For the text-containing cell, return its midpoint in [x, y] coordinate format. 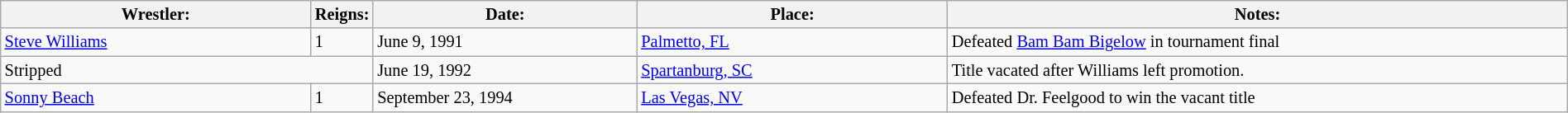
Notes: [1257, 14]
Sonny Beach [155, 97]
Defeated Dr. Feelgood to win the vacant title [1257, 97]
Stripped [187, 70]
Wrestler: [155, 14]
September 23, 1994 [504, 97]
Reigns: [342, 14]
Place: [792, 14]
Steve Williams [155, 42]
Spartanburg, SC [792, 70]
Palmetto, FL [792, 42]
Las Vegas, NV [792, 97]
Title vacated after Williams left promotion. [1257, 70]
June 19, 1992 [504, 70]
Date: [504, 14]
Defeated Bam Bam Bigelow in tournament final [1257, 42]
June 9, 1991 [504, 42]
